Pinpoint the cell where the given text exists, returning its [x, y] midpoint coordinate. 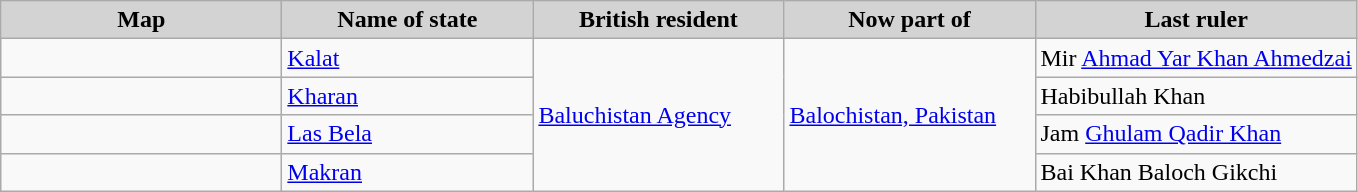
Balochistan, Pakistan [910, 115]
Bai Khan Baloch Gikchi [1196, 172]
Kalat [408, 58]
Mir Ahmad Yar Khan Ahmedzai [1196, 58]
Map [142, 20]
Jam Ghulam Qadir Khan [1196, 134]
Last ruler [1196, 20]
Habibullah Khan [1196, 96]
Kharan [408, 96]
British resident [658, 20]
Makran [408, 172]
Baluchistan Agency [658, 115]
Las Bela [408, 134]
Now part of [910, 20]
Name of state [408, 20]
